Search for the cell housing the specified text and yield its (X, Y) center coordinate. 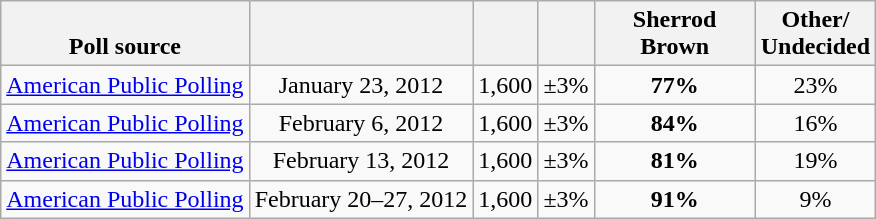
Poll source (125, 34)
Other/Undecided (815, 34)
16% (815, 123)
23% (815, 85)
77% (674, 85)
81% (674, 161)
February 20–27, 2012 (361, 199)
9% (815, 199)
84% (674, 123)
91% (674, 199)
19% (815, 161)
SherrodBrown (674, 34)
February 6, 2012 (361, 123)
February 13, 2012 (361, 161)
January 23, 2012 (361, 85)
